Locate the cell with the specified text and output its [x, y] center coordinate. 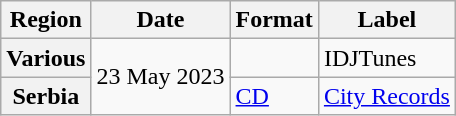
IDJTunes [386, 58]
CD [274, 96]
23 May 2023 [160, 77]
Region [46, 20]
Label [386, 20]
Serbia [46, 96]
Various [46, 58]
Date [160, 20]
City Records [386, 96]
Format [274, 20]
